Provide the (X, Y) coordinate of the cell's center where the given text is located.  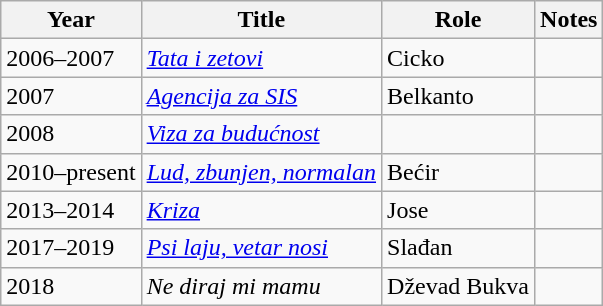
Viza za budućnost (261, 134)
2008 (71, 134)
2013–2014 (71, 210)
2018 (71, 286)
Psi laju, vetar nosi (261, 248)
Title (261, 20)
Year (71, 20)
Ne diraj mi mamu (261, 286)
Bećir (458, 172)
2006–2007 (71, 58)
Agencija za SIS (261, 96)
Slađan (458, 248)
2010–present (71, 172)
2017–2019 (71, 248)
Role (458, 20)
Jose (458, 210)
Dževad Bukva (458, 286)
2007 (71, 96)
Cicko (458, 58)
Tata i zetovi (261, 58)
Lud, zbunjen, normalan (261, 172)
Belkanto (458, 96)
Kriza (261, 210)
Notes (569, 20)
